Provide the (X, Y) coordinate of the cell's center where the given text is located.  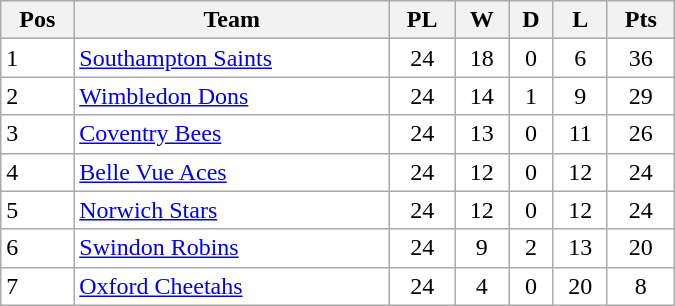
D (531, 20)
18 (482, 58)
Pts (640, 20)
Team (232, 20)
Oxford Cheetahs (232, 286)
26 (640, 134)
Coventry Bees (232, 134)
8 (640, 286)
36 (640, 58)
PL (422, 20)
Belle Vue Aces (232, 172)
3 (38, 134)
Swindon Robins (232, 248)
11 (580, 134)
29 (640, 96)
Pos (38, 20)
Wimbledon Dons (232, 96)
7 (38, 286)
Norwich Stars (232, 210)
Southampton Saints (232, 58)
14 (482, 96)
5 (38, 210)
W (482, 20)
L (580, 20)
